Extract the (X, Y) coordinate from the center of the cell holding the provided text.  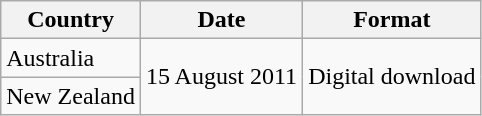
Date (221, 20)
Format (392, 20)
Country (71, 20)
15 August 2011 (221, 77)
Australia (71, 58)
New Zealand (71, 96)
Digital download (392, 77)
